Search for the cell housing the specified text and yield its [X, Y] center coordinate. 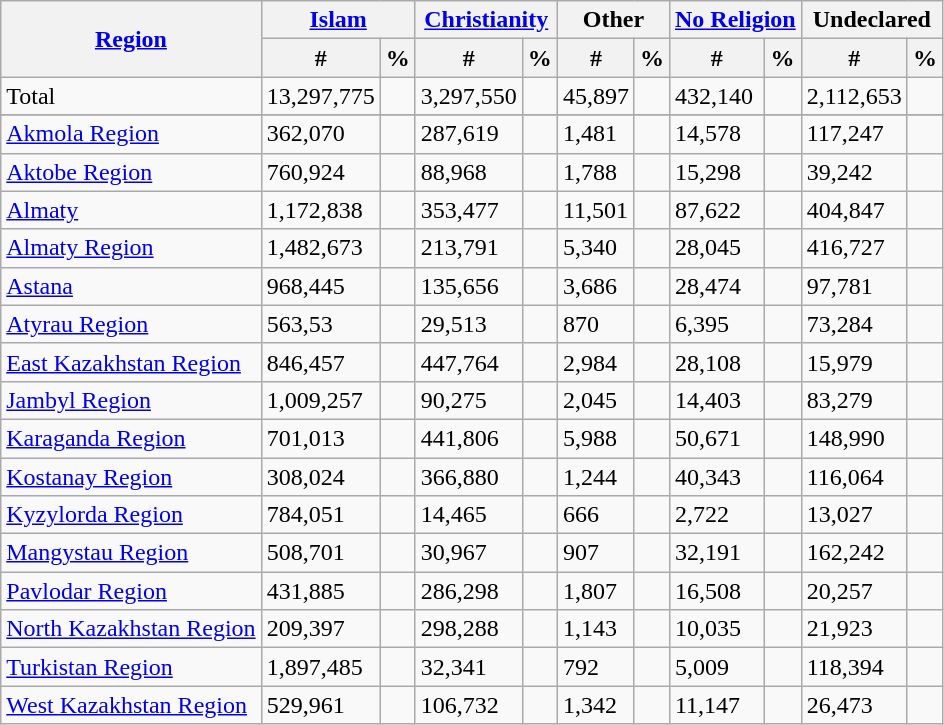
15,298 [716, 172]
362,070 [320, 134]
432,140 [716, 96]
Almaty [131, 210]
3,686 [596, 286]
162,242 [854, 553]
15,979 [854, 362]
1,143 [596, 629]
Kostanay Region [131, 477]
209,397 [320, 629]
East Kazakhstan Region [131, 362]
1,482,673 [320, 248]
2,112,653 [854, 96]
846,457 [320, 362]
21,923 [854, 629]
Kyzylorda Region [131, 515]
Christianity [486, 20]
40,343 [716, 477]
298,288 [468, 629]
45,897 [596, 96]
447,764 [468, 362]
50,671 [716, 438]
32,191 [716, 553]
1,481 [596, 134]
106,732 [468, 705]
13,297,775 [320, 96]
11,147 [716, 705]
213,791 [468, 248]
416,727 [854, 248]
792 [596, 667]
83,279 [854, 400]
Astana [131, 286]
870 [596, 324]
88,968 [468, 172]
39,242 [854, 172]
563,53 [320, 324]
287,619 [468, 134]
28,474 [716, 286]
Jambyl Region [131, 400]
116,064 [854, 477]
1,897,485 [320, 667]
1,788 [596, 172]
2,045 [596, 400]
148,990 [854, 438]
6,395 [716, 324]
30,967 [468, 553]
West Kazakhstan Region [131, 705]
90,275 [468, 400]
1,807 [596, 591]
431,885 [320, 591]
28,045 [716, 248]
Islam [338, 20]
1,172,838 [320, 210]
16,508 [716, 591]
Undeclared [872, 20]
2,722 [716, 515]
Mangystau Region [131, 553]
14,403 [716, 400]
29,513 [468, 324]
968,445 [320, 286]
Atyrau Region [131, 324]
784,051 [320, 515]
353,477 [468, 210]
Karaganda Region [131, 438]
97,781 [854, 286]
Other [613, 20]
366,880 [468, 477]
701,013 [320, 438]
Turkistan Region [131, 667]
26,473 [854, 705]
529,961 [320, 705]
14,465 [468, 515]
2,984 [596, 362]
Total [131, 96]
5,009 [716, 667]
North Kazakhstan Region [131, 629]
5,988 [596, 438]
666 [596, 515]
3,297,550 [468, 96]
308,024 [320, 477]
117,247 [854, 134]
28,108 [716, 362]
32,341 [468, 667]
13,027 [854, 515]
Pavlodar Region [131, 591]
508,701 [320, 553]
Aktobe Region [131, 172]
1,244 [596, 477]
14,578 [716, 134]
Almaty Region [131, 248]
No Religion [735, 20]
441,806 [468, 438]
760,924 [320, 172]
1,009,257 [320, 400]
135,656 [468, 286]
404,847 [854, 210]
20,257 [854, 591]
1,342 [596, 705]
Region [131, 39]
907 [596, 553]
118,394 [854, 667]
10,035 [716, 629]
286,298 [468, 591]
5,340 [596, 248]
73,284 [854, 324]
Akmola Region [131, 134]
87,622 [716, 210]
11,501 [596, 210]
